From the cell containing the given text, extract its center point as [x, y] coordinate. 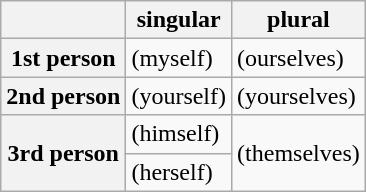
1st person [64, 58]
(herself) [179, 172]
(yourself) [179, 96]
plural [299, 20]
(themselves) [299, 153]
(myself) [179, 58]
2nd person [64, 96]
(yourselves) [299, 96]
(ourselves) [299, 58]
(himself) [179, 134]
3rd person [64, 153]
singular [179, 20]
